Find where the given text appears and provide that cell's center as (X, Y) coordinate. 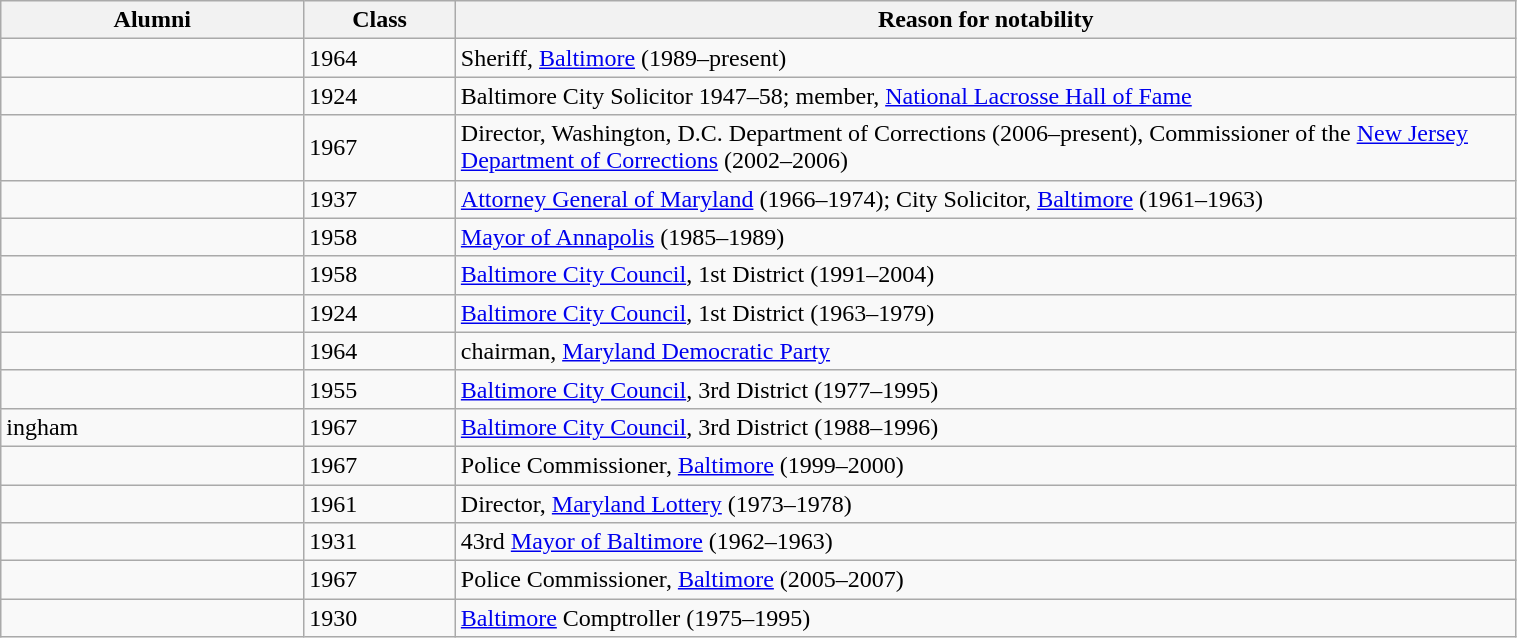
Baltimore City Council, 3rd District (1988–1996) (986, 427)
1961 (380, 503)
1931 (380, 542)
Director, Maryland Lottery (1973–1978) (986, 503)
Class (380, 20)
Attorney General of Maryland (1966–1974); City Solicitor, Baltimore (1961–1963) (986, 199)
Baltimore City Solicitor 1947–58; member, National Lacrosse Hall of Fame (986, 96)
Baltimore City Council, 1st District (1963–1979) (986, 313)
ingham (152, 427)
Mayor of Annapolis (1985–1989) (986, 237)
Police Commissioner, Baltimore (1999–2000) (986, 465)
Police Commissioner, Baltimore (2005–2007) (986, 580)
1937 (380, 199)
Baltimore City Council, 3rd District (1977–1995) (986, 389)
Baltimore Comptroller (1975–1995) (986, 618)
Director, Washington, D.C. Department of Corrections (2006–present), Commissioner of the New Jersey Department of Corrections (2002–2006) (986, 148)
1955 (380, 389)
Baltimore City Council, 1st District (1991–2004) (986, 275)
Reason for notability (986, 20)
43rd Mayor of Baltimore (1962–1963) (986, 542)
Sheriff, Baltimore (1989–present) (986, 58)
1930 (380, 618)
chairman, Maryland Democratic Party (986, 351)
Alumni (152, 20)
